Determine the [x, y] coordinate at the center of the cell enclosing the given text.  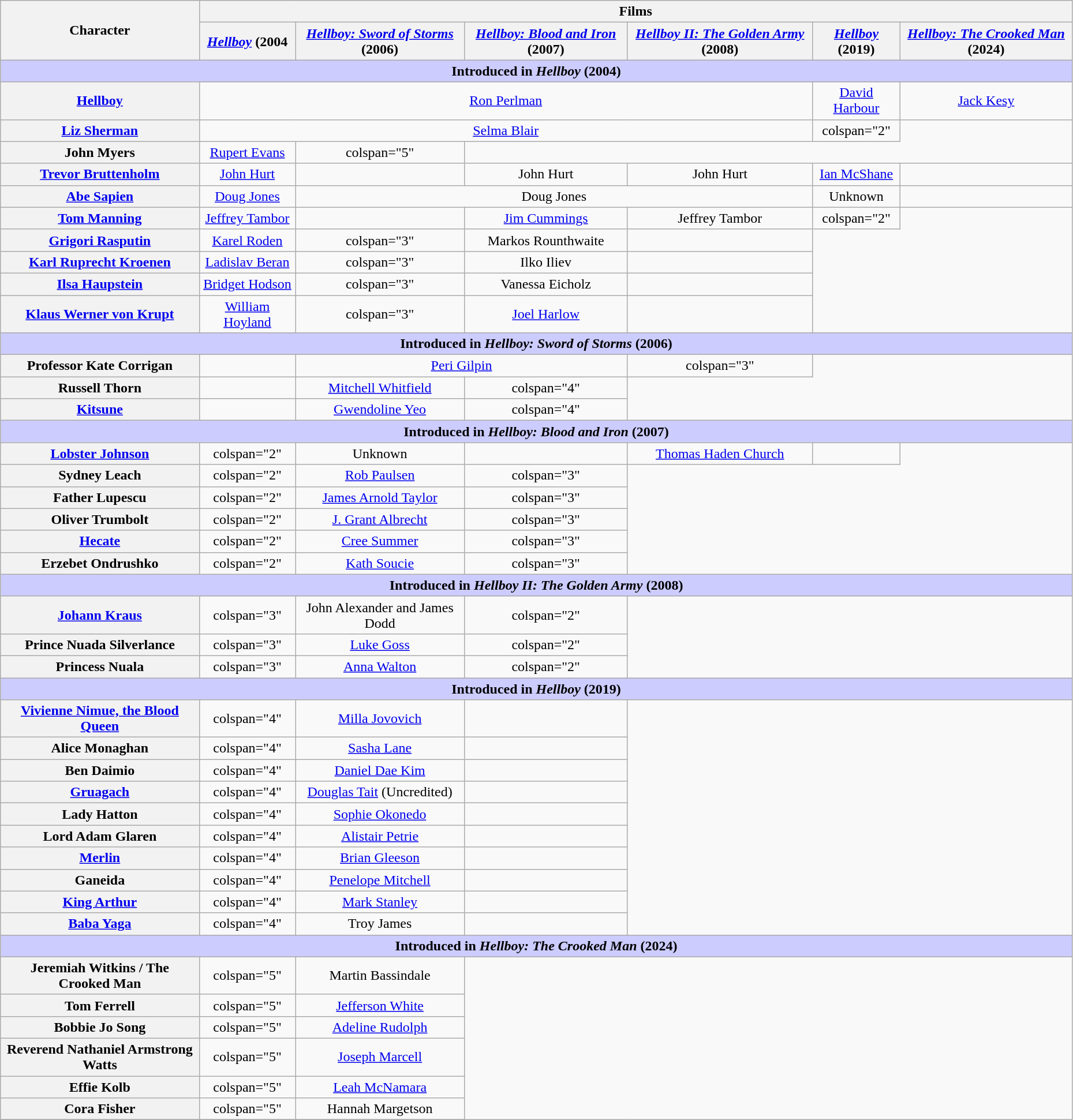
Peri Gilpin [462, 366]
Tom Ferrell [100, 1005]
Jeremiah Witkins / The Crooked Man [100, 975]
Klaus Werner von Krupt [100, 314]
Markos Rounthwaite [546, 240]
Abe Sapien [100, 196]
Rupert Evans [247, 152]
Ron Perlman [506, 100]
Adeline Rudolph [380, 1027]
Sophie Okonedo [380, 814]
Lady Hatton [100, 814]
Hellboy: Sword of Storms (2006) [380, 42]
Introduced in Hellboy: Sword of Storms (2006) [537, 344]
Prince Nuada Silverlance [100, 645]
Karel Roden [247, 240]
Bobbie Jo Song [100, 1027]
Cree Summer [380, 541]
Lobster Johnson [100, 454]
Merlin [100, 858]
Hellboy: Blood and Iron (2007) [546, 42]
Films [635, 12]
Gruagach [100, 792]
Ian McShane [856, 174]
Kitsune [100, 410]
Daniel Dae Kim [380, 770]
Jefferson White [380, 1005]
Mark Stanley [380, 902]
King Arthur [100, 902]
Ilko Iliev [546, 262]
Character [100, 30]
Introduced in Hellboy: The Crooked Man (2024) [537, 946]
Douglas Tait (Uncredited) [380, 792]
Alice Monaghan [100, 748]
Gwendoline Yeo [380, 410]
Hecate [100, 541]
Trevor Bruttenholm [100, 174]
Jim Cummings [546, 218]
William Hoyland [247, 314]
David Harbour [856, 100]
Hellboy (2019) [856, 42]
Luke Goss [380, 645]
Rob Paulsen [380, 475]
Tom Manning [100, 218]
Oliver Trumbolt [100, 519]
Penelope Mitchell [380, 880]
Lord Adam Glaren [100, 836]
John Alexander and James Dodd [380, 615]
Brian Gleeson [380, 858]
Ladislav Beran [247, 262]
Milla Jovovich [380, 719]
Hellboy [100, 100]
J. Grant Albrecht [380, 519]
Hellboy II: The Golden Army (2008) [720, 42]
Hellboy: The Crooked Man (2024) [986, 42]
Reverend Nathaniel Armstrong Watts [100, 1057]
Princess Nuala [100, 666]
Ben Daimio [100, 770]
James Arnold Taylor [380, 497]
Liz Sherman [100, 130]
Alistair Petrie [380, 836]
Vanessa Eicholz [546, 284]
Thomas Haden Church [720, 454]
Mitchell Whitfield [380, 388]
Troy James [380, 924]
Professor Kate Corrigan [100, 366]
Hannah Margetson [380, 1109]
Baba Yaga [100, 924]
Introduced in Hellboy (2004) [537, 71]
Martin Bassindale [380, 975]
Russell Thorn [100, 388]
Anna Walton [380, 666]
Ganeida [100, 880]
Cora Fisher [100, 1109]
Introduced in Hellboy (2019) [537, 688]
Johann Kraus [100, 615]
Ilsa Haupstein [100, 284]
Vivienne Nimue, the Blood Queen [100, 719]
Effie Kolb [100, 1087]
John Myers [100, 152]
Selma Blair [506, 130]
Kath Soucie [380, 563]
Jack Kesy [986, 100]
Introduced in Hellboy: Blood and Iron (2007) [537, 432]
Introduced in Hellboy II: The Golden Army (2008) [537, 585]
Father Lupescu [100, 497]
Bridget Hodson [247, 284]
Sasha Lane [380, 748]
Leah McNamara [380, 1087]
Grigori Rasputin [100, 240]
Hellboy (2004 [247, 42]
Sydney Leach [100, 475]
Joseph Marcell [380, 1057]
Joel Harlow [546, 314]
Karl Ruprecht Kroenen [100, 262]
Erzebet Ondrushko [100, 563]
